Detect which cell encompasses the target text, then output its (X, Y) center coordinate. 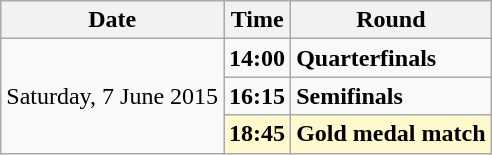
Saturday, 7 June 2015 (112, 96)
Time (258, 20)
Round (391, 20)
Quarterfinals (391, 58)
18:45 (258, 134)
Date (112, 20)
14:00 (258, 58)
Gold medal match (391, 134)
16:15 (258, 96)
Semifinals (391, 96)
